Locate the cell with the specified text and output its [x, y] center coordinate. 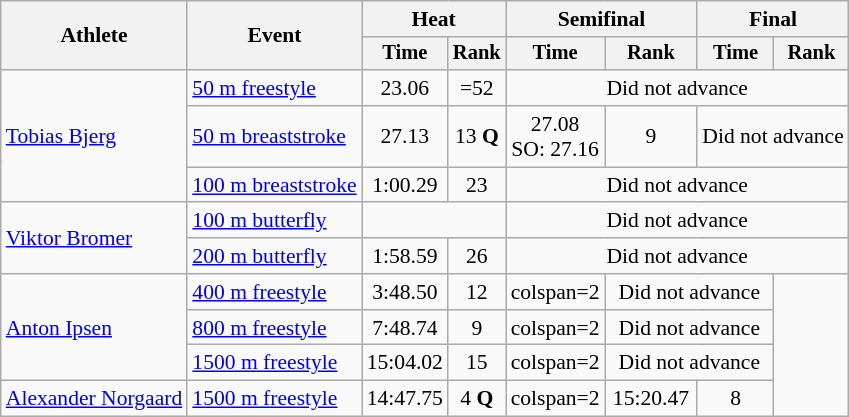
15 [477, 363]
50 m breaststroke [274, 136]
7:48.74 [405, 328]
1:00.29 [405, 185]
4 Q [477, 399]
8 [736, 399]
14:47.75 [405, 399]
50 m freestyle [274, 88]
100 m butterfly [274, 221]
3:48.50 [405, 292]
Final [773, 19]
27.08SO: 27.16 [556, 136]
200 m butterfly [274, 256]
23 [477, 185]
1:58.59 [405, 256]
27.13 [405, 136]
23.06 [405, 88]
Viktor Bromer [94, 238]
15:04.02 [405, 363]
12 [477, 292]
15:20.47 [652, 399]
Alexander Norgaard [94, 399]
Semifinal [602, 19]
400 m freestyle [274, 292]
=52 [477, 88]
26 [477, 256]
800 m freestyle [274, 328]
100 m breaststroke [274, 185]
Tobias Bjerg [94, 136]
Event [274, 36]
13 Q [477, 136]
Heat [434, 19]
Athlete [94, 36]
Anton Ipsen [94, 328]
